Determine the (x, y) coordinate at the center of the cell enclosing the given text.  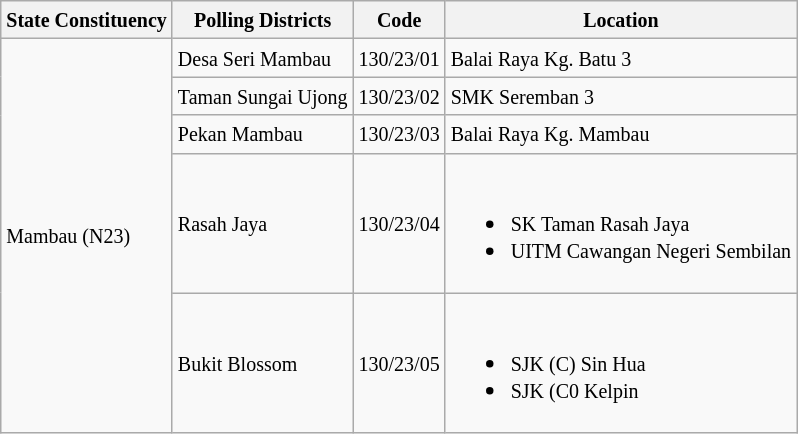
Taman Sungai Ujong (262, 96)
SMK Seremban 3 (620, 96)
130/23/02 (399, 96)
130/23/04 (399, 223)
Mambau (N23) (87, 236)
Location (620, 20)
SK Taman Rasah JayaUITM Cawangan Negeri Sembilan (620, 223)
Pekan Mambau (262, 134)
Bukit Blossom (262, 363)
130/23/03 (399, 134)
Rasah Jaya (262, 223)
130/23/05 (399, 363)
State Constituency (87, 20)
130/23/01 (399, 58)
Polling Districts (262, 20)
Balai Raya Kg. Batu 3 (620, 58)
Code (399, 20)
Desa Seri Mambau (262, 58)
Balai Raya Kg. Mambau (620, 134)
SJK (C) Sin HuaSJK (C0 Kelpin (620, 363)
